Determine the [X, Y] coordinate at the center of the cell enclosing the given text.  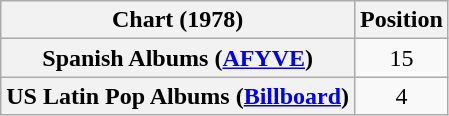
4 [402, 96]
Spanish Albums (AFYVE) [178, 58]
Chart (1978) [178, 20]
15 [402, 58]
Position [402, 20]
US Latin Pop Albums (Billboard) [178, 96]
